Identify which cell holds the provided text, then report its (x, y) central coordinate. 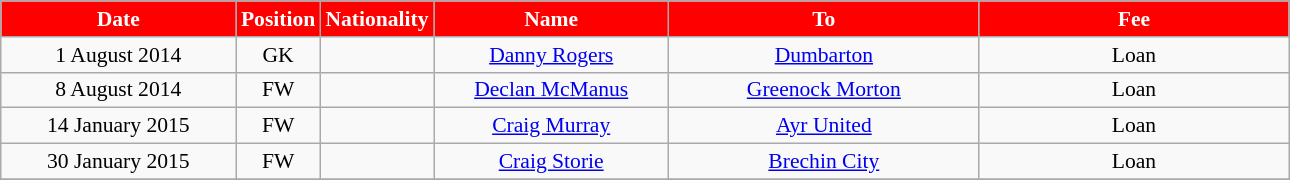
To (824, 19)
Dumbarton (824, 55)
8 August 2014 (118, 90)
Greenock Morton (824, 90)
1 August 2014 (118, 55)
Brechin City (824, 162)
30 January 2015 (118, 162)
Declan McManus (552, 90)
Fee (1134, 19)
14 January 2015 (118, 126)
Nationality (376, 19)
GK (278, 55)
Date (118, 19)
Craig Murray (552, 126)
Position (278, 19)
Danny Rogers (552, 55)
Craig Storie (552, 162)
Ayr United (824, 126)
Name (552, 19)
